From the cell containing the given text, extract its center point as (x, y) coordinate. 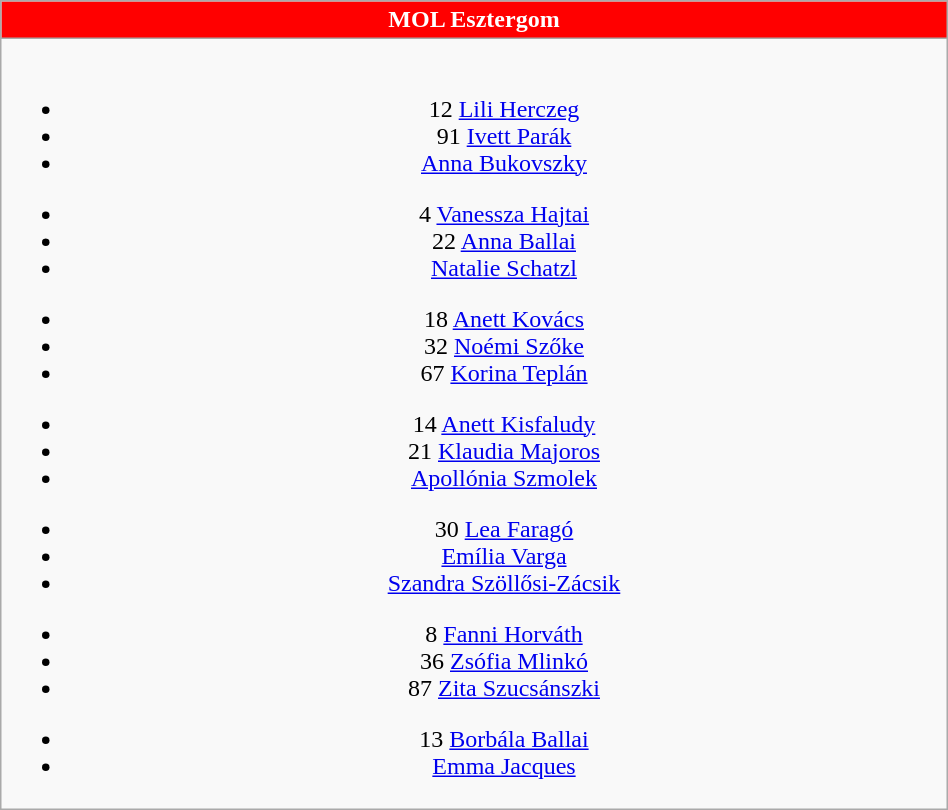
MOL Esztergom (474, 20)
